Determine the (x, y) coordinate at the center of the cell enclosing the given text.  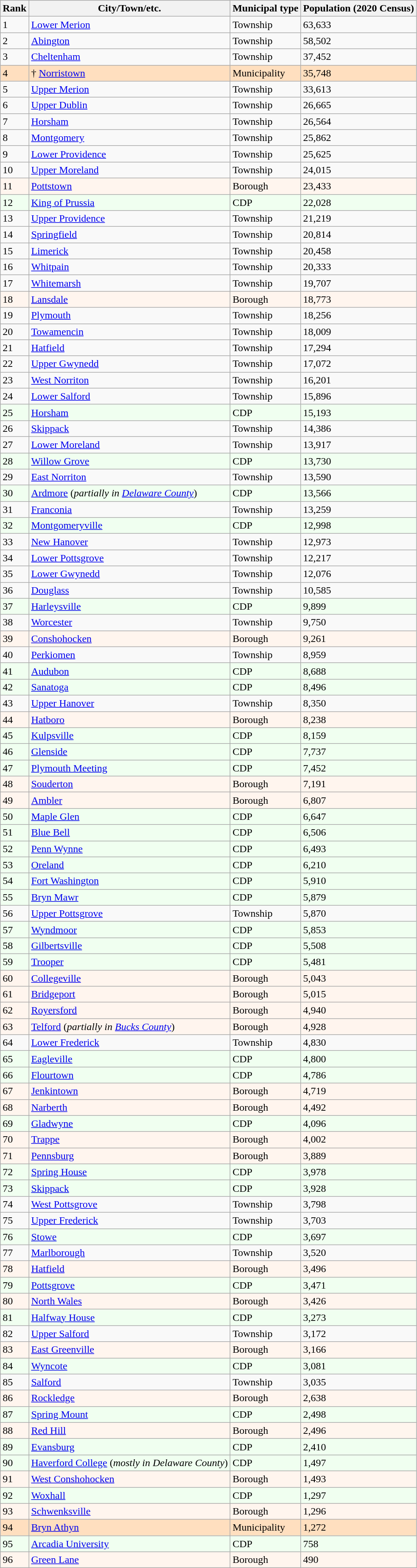
40 (14, 655)
† Norristown (130, 73)
24,015 (358, 170)
Green Lane (130, 1560)
8,959 (358, 655)
Bryn Mawr (130, 897)
Upper Frederick (130, 1220)
83 (14, 1350)
25 (14, 412)
4,800 (358, 1059)
23 (14, 380)
Flourtown (130, 1075)
42 (14, 687)
3,496 (358, 1269)
City/Town/etc. (130, 8)
Jenkintown (130, 1091)
20,333 (358, 267)
Telford (partially in Bucks County) (130, 1027)
16,201 (358, 380)
Ambler (130, 800)
Towamencin (130, 332)
25,862 (358, 138)
53 (14, 865)
18 (14, 299)
63 (14, 1027)
Sanatoga (130, 687)
Rockledge (130, 1398)
12,217 (358, 558)
2 (14, 41)
Ardmore (partially in Delaware County) (130, 493)
Lower Salford (130, 396)
6,647 (358, 816)
21,219 (358, 219)
20,458 (358, 251)
Upper Providence (130, 219)
28 (14, 461)
1 (14, 25)
Wyndmoor (130, 929)
17,072 (358, 364)
Souderton (130, 784)
1,297 (358, 1495)
47 (14, 768)
Trappe (130, 1140)
2,496 (358, 1430)
11 (14, 186)
Harleysville (130, 606)
3,697 (358, 1237)
91 (14, 1479)
67 (14, 1091)
13,917 (358, 445)
Plymouth (130, 315)
Kulpsville (130, 736)
1,272 (358, 1528)
13,259 (358, 510)
Upper Hanover (130, 703)
Haverford College (mostly in Delaware County) (130, 1463)
55 (14, 897)
Whitpain (130, 267)
85 (14, 1382)
94 (14, 1528)
Stowe (130, 1237)
88 (14, 1430)
58,502 (358, 41)
6,506 (358, 833)
Gladwyne (130, 1123)
19,707 (358, 283)
5,879 (358, 897)
58 (14, 946)
20,814 (358, 235)
8 (14, 138)
Marlborough (130, 1253)
30 (14, 493)
Worcester (130, 622)
35,748 (358, 73)
4,928 (358, 1027)
18,009 (358, 332)
3 (14, 57)
70 (14, 1140)
3,273 (358, 1317)
Arcadia University (130, 1544)
Red Hill (130, 1430)
4 (14, 73)
75 (14, 1220)
62 (14, 1011)
54 (14, 881)
12,973 (358, 542)
46 (14, 752)
1,497 (358, 1463)
4,786 (358, 1075)
4,719 (358, 1091)
3,426 (358, 1301)
13,566 (358, 493)
8,496 (358, 687)
Abington (130, 41)
5 (14, 89)
61 (14, 994)
4,002 (358, 1140)
6 (14, 105)
Penn Wynne (130, 849)
Pennsburg (130, 1156)
32 (14, 526)
13 (14, 219)
9,750 (358, 622)
Cheltenham (130, 57)
Upper Gwynedd (130, 364)
7,452 (358, 768)
17,294 (358, 348)
57 (14, 929)
72 (14, 1172)
64 (14, 1043)
8,238 (358, 720)
37 (14, 606)
Narberth (130, 1107)
78 (14, 1269)
29 (14, 477)
12 (14, 203)
5,508 (358, 946)
6,210 (358, 865)
35 (14, 574)
Lower Pottsgrove (130, 558)
3,928 (358, 1188)
89 (14, 1447)
Lower Merion (130, 25)
Pottsgrove (130, 1285)
Montgomery (130, 138)
13,590 (358, 477)
Glenside (130, 752)
1,493 (358, 1479)
66 (14, 1075)
15 (14, 251)
Lansdale (130, 299)
9 (14, 154)
Lower Gwynedd (130, 574)
Population (2020 Census) (358, 8)
Upper Pottsgrove (130, 913)
87 (14, 1414)
West Pottsgrove (130, 1204)
24 (14, 396)
31 (14, 510)
36 (14, 590)
95 (14, 1544)
Lower Providence (130, 154)
3,703 (358, 1220)
Schwenksville (130, 1512)
Eagleville (130, 1059)
34 (14, 558)
East Greenville (130, 1350)
3,520 (358, 1253)
63,633 (358, 25)
86 (14, 1398)
9,261 (358, 639)
Limerick (130, 251)
King of Prussia (130, 203)
Pottstown (130, 186)
Evansburg (130, 1447)
50 (14, 816)
77 (14, 1253)
3,172 (358, 1334)
Lower Moreland (130, 445)
Upper Salford (130, 1334)
3,978 (358, 1172)
79 (14, 1285)
26,564 (358, 121)
44 (14, 720)
Municipal type (266, 8)
14,386 (358, 428)
3,081 (358, 1366)
26 (14, 428)
27 (14, 445)
3,889 (358, 1156)
5,015 (358, 994)
5,870 (358, 913)
20 (14, 332)
19 (14, 315)
8,688 (358, 671)
Halfway House (130, 1317)
5,043 (358, 978)
16 (14, 267)
Blue Bell (130, 833)
3,166 (358, 1350)
23,433 (358, 186)
8,350 (358, 703)
52 (14, 849)
8,159 (358, 736)
Maple Glen (130, 816)
69 (14, 1123)
25,625 (358, 154)
15,896 (358, 396)
33,613 (358, 89)
Franconia (130, 510)
80 (14, 1301)
76 (14, 1237)
2,410 (358, 1447)
7,737 (358, 752)
4,492 (358, 1107)
2,498 (358, 1414)
90 (14, 1463)
92 (14, 1495)
3,798 (358, 1204)
Bridgeport (130, 994)
Fort Washington (130, 881)
82 (14, 1334)
10 (14, 170)
Upper Merion (130, 89)
Oreland (130, 865)
13,730 (358, 461)
39 (14, 639)
21 (14, 348)
22,028 (358, 203)
Salford (130, 1382)
Audubon (130, 671)
Conshohocken (130, 639)
18,256 (358, 315)
96 (14, 1560)
60 (14, 978)
37,452 (358, 57)
73 (14, 1188)
74 (14, 1204)
4,830 (358, 1043)
9,899 (358, 606)
Wyncote (130, 1366)
71 (14, 1156)
18,773 (358, 299)
5,481 (358, 962)
49 (14, 800)
Woxhall (130, 1495)
5,853 (358, 929)
Collegeville (130, 978)
Bryn Athyn (130, 1528)
12,998 (358, 526)
Spring Mount (130, 1414)
38 (14, 622)
2,638 (358, 1398)
Upper Moreland (130, 170)
Montgomeryville (130, 526)
East Norriton (130, 477)
Trooper (130, 962)
81 (14, 1317)
4,096 (358, 1123)
7,191 (358, 784)
3,035 (358, 1382)
Spring House (130, 1172)
Willow Grove (130, 461)
4,940 (358, 1011)
59 (14, 962)
758 (358, 1544)
New Hanover (130, 542)
56 (14, 913)
490 (358, 1560)
48 (14, 784)
93 (14, 1512)
51 (14, 833)
West Conshohocken (130, 1479)
Douglass (130, 590)
22 (14, 364)
12,076 (358, 574)
65 (14, 1059)
Perkiomen (130, 655)
84 (14, 1366)
Royersford (130, 1011)
Plymouth Meeting (130, 768)
Gilbertsville (130, 946)
33 (14, 542)
3,471 (358, 1285)
43 (14, 703)
45 (14, 736)
6,493 (358, 849)
15,193 (358, 412)
Upper Dublin (130, 105)
68 (14, 1107)
West Norriton (130, 380)
6,807 (358, 800)
Lower Frederick (130, 1043)
Whitemarsh (130, 283)
7 (14, 121)
Springfield (130, 235)
1,296 (358, 1512)
Hatboro (130, 720)
10,585 (358, 590)
5,910 (358, 881)
26,665 (358, 105)
North Wales (130, 1301)
41 (14, 671)
17 (14, 283)
Rank (14, 8)
14 (14, 235)
